Return the (x, y) coordinate for the center point of the cell that contains the specified text.  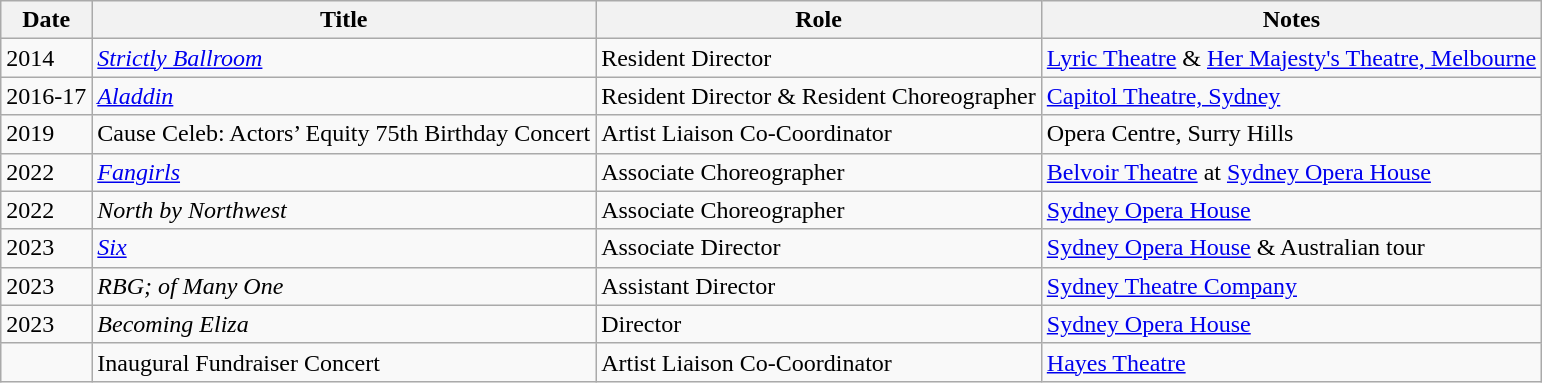
Cause Celeb: Actors’ Equity 75th Birthday Concert (344, 134)
Assistant Director (819, 286)
Lyric Theatre & Her Majesty's Theatre, Melbourne (1291, 58)
2019 (46, 134)
Belvoir Theatre at Sydney Opera House (1291, 172)
Role (819, 20)
Hayes Theatre (1291, 362)
Fangirls (344, 172)
2014 (46, 58)
2016-17 (46, 96)
Resident Director (819, 58)
Associate Director (819, 248)
Inaugural Fundraiser Concert (344, 362)
Capitol Theatre, Sydney (1291, 96)
Aladdin (344, 96)
Notes (1291, 20)
Sydney Opera House & Australian tour (1291, 248)
Strictly Ballroom (344, 58)
Resident Director & Resident Choreographer (819, 96)
Opera Centre, Surry Hills (1291, 134)
Sydney Theatre Company (1291, 286)
Title (344, 20)
RBG; of Many One (344, 286)
Date (46, 20)
Six (344, 248)
Director (819, 324)
Becoming Eliza (344, 324)
North by Northwest (344, 210)
